Return [x, y] of the center of cell containing provided text 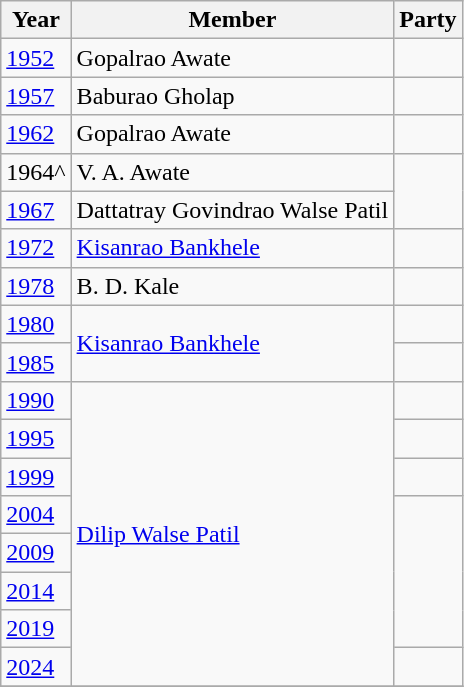
V. A. Awate [232, 172]
Dilip Walse Patil [232, 533]
1964^ [36, 172]
Party [428, 20]
1972 [36, 248]
2009 [36, 553]
2004 [36, 515]
1999 [36, 477]
Baburao Gholap [232, 96]
1990 [36, 400]
2014 [36, 591]
B. D. Kale [232, 286]
1978 [36, 286]
1967 [36, 210]
Member [232, 20]
1995 [36, 438]
2024 [36, 667]
1980 [36, 324]
1957 [36, 96]
1985 [36, 362]
Dattatray Govindrao Walse Patil [232, 210]
2019 [36, 629]
Year [36, 20]
1962 [36, 134]
1952 [36, 58]
